Return (x, y) of the center of cell containing provided text 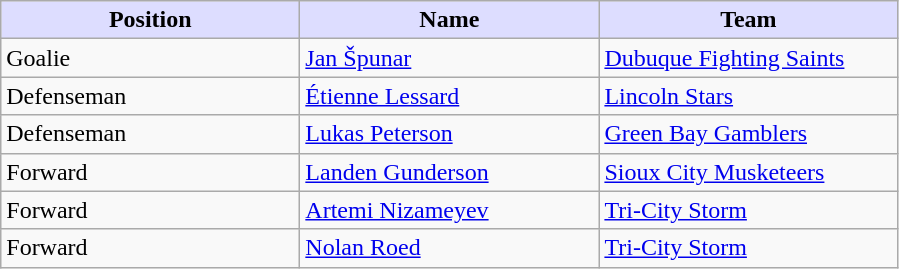
Sioux City Musketeers (748, 172)
Position (150, 20)
Lukas Peterson (450, 134)
Team (748, 20)
Goalie (150, 58)
Nolan Roed (450, 248)
Landen Gunderson (450, 172)
Lincoln Stars (748, 96)
Artemi Nizameyev (450, 210)
Étienne Lessard (450, 96)
Dubuque Fighting Saints (748, 58)
Jan Špunar (450, 58)
Green Bay Gamblers (748, 134)
Name (450, 20)
